Pinpoint the cell where the given text exists, returning its [x, y] midpoint coordinate. 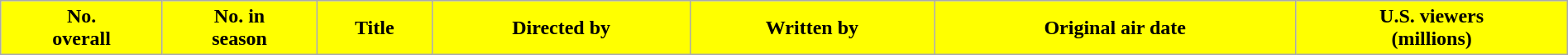
No. inseason [239, 28]
Directed by [561, 28]
Original air date [1115, 28]
No.overall [82, 28]
Title [375, 28]
U.S. viewers(millions) [1432, 28]
Written by [812, 28]
